Scan for the cell matching the given text and deliver its [x, y] coordinate at center. 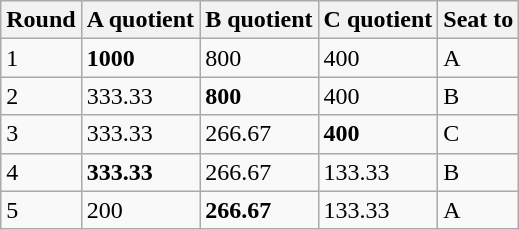
C [478, 134]
200 [140, 210]
4 [41, 172]
C quotient [378, 20]
1000 [140, 58]
Round [41, 20]
5 [41, 210]
Seat to [478, 20]
A quotient [140, 20]
B quotient [259, 20]
1 [41, 58]
2 [41, 96]
3 [41, 134]
